Return the [x, y] coordinate for the center point of the cell that contains the specified text.  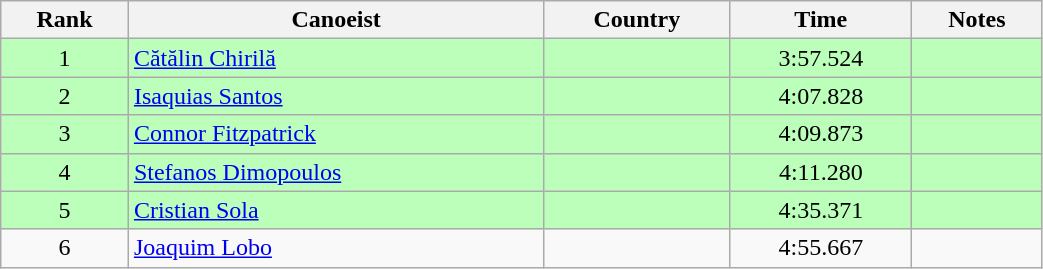
3:57.524 [821, 58]
4:07.828 [821, 96]
4:11.280 [821, 172]
Cătălin Chirilă [336, 58]
Notes [977, 20]
3 [65, 134]
2 [65, 96]
4 [65, 172]
Canoeist [336, 20]
Rank [65, 20]
Time [821, 20]
6 [65, 248]
Cristian Sola [336, 210]
4:35.371 [821, 210]
Joaquim Lobo [336, 248]
5 [65, 210]
Country [637, 20]
4:55.667 [821, 248]
1 [65, 58]
4:09.873 [821, 134]
Isaquias Santos [336, 96]
Stefanos Dimopoulos [336, 172]
Connor Fitzpatrick [336, 134]
